Determine the (x, y) coordinate at the center of the cell enclosing the given text.  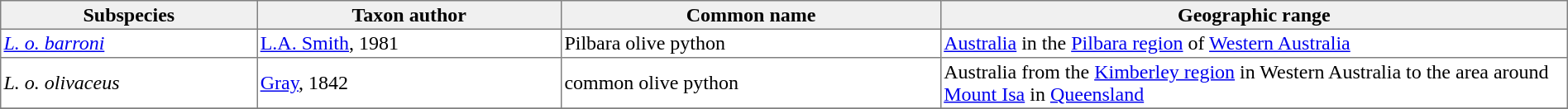
Taxon author (409, 15)
Common name (751, 15)
Geographic range (1254, 15)
common olive python (751, 83)
Australia in the Pilbara region of Western Australia (1254, 43)
L. o. olivaceus (129, 83)
Pilbara olive python (751, 43)
L. o. barroni (129, 43)
Subspecies (129, 15)
Gray, 1842 (409, 83)
Australia from the Kimberley region in Western Australia to the area around Mount Isa in Queensland (1254, 83)
L.A. Smith, 1981 (409, 43)
